Search for the cell housing the specified text and yield its (X, Y) center coordinate. 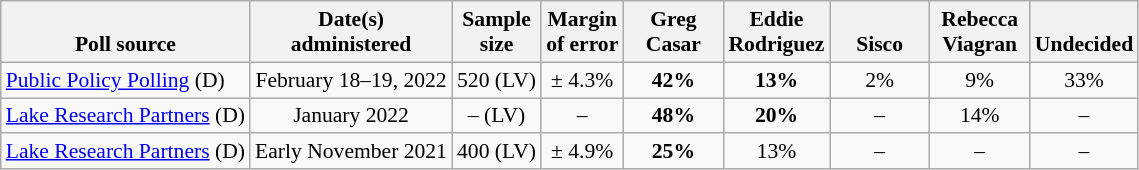
Early November 2021 (351, 152)
Poll source (126, 32)
Samplesize (496, 32)
14% (980, 116)
42% (673, 80)
February 18–19, 2022 (351, 80)
– (LV) (496, 116)
48% (673, 116)
33% (1084, 80)
GregCasar (673, 32)
± 4.9% (582, 152)
25% (673, 152)
Sisco (880, 32)
520 (LV) (496, 80)
Marginof error (582, 32)
RebeccaViagran (980, 32)
9% (980, 80)
Undecided (1084, 32)
Public Policy Polling (D) (126, 80)
January 2022 (351, 116)
± 4.3% (582, 80)
400 (LV) (496, 152)
2% (880, 80)
EddieRodriguez (776, 32)
Date(s)administered (351, 32)
20% (776, 116)
